Capture the cell that displays the provided text and extract its [X, Y] central coordinate. 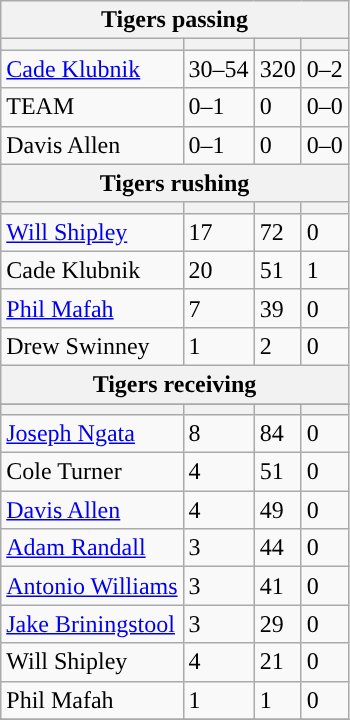
8 [218, 434]
49 [278, 510]
39 [278, 308]
320 [278, 69]
29 [278, 624]
Drew Swinney [92, 346]
Jake Briningstool [92, 624]
41 [278, 586]
2 [278, 346]
Tigers receiving [175, 384]
Tigers rushing [175, 183]
Adam Randall [92, 548]
TEAM [92, 107]
7 [218, 308]
20 [218, 270]
30–54 [218, 69]
44 [278, 548]
84 [278, 434]
Antonio Williams [92, 586]
0–2 [324, 69]
17 [218, 232]
72 [278, 232]
Joseph Ngata [92, 434]
Cole Turner [92, 472]
21 [278, 662]
Tigers passing [175, 20]
